Return the [x, y] coordinate for the center point of the cell that contains the specified text.  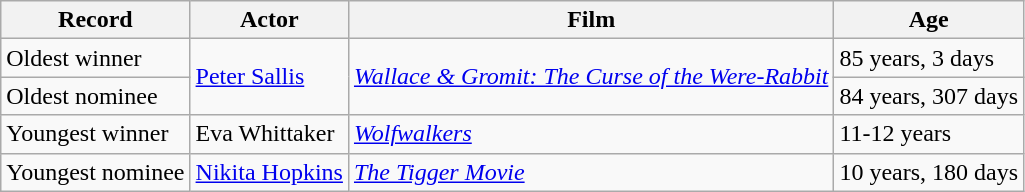
Record [96, 20]
Peter Sallis [269, 77]
Youngest nominee [96, 172]
Actor [269, 20]
Age [929, 20]
10 years, 180 days [929, 172]
The Tigger Movie [590, 172]
Wolfwalkers [590, 134]
Eva Whittaker [269, 134]
Wallace & Gromit: The Curse of the Were-Rabbit [590, 77]
84 years, 307 days [929, 96]
Youngest winner [96, 134]
Oldest nominee [96, 96]
Nikita Hopkins [269, 172]
Oldest winner [96, 58]
11-12 years [929, 134]
85 years, 3 days [929, 58]
Film [590, 20]
